Search for the cell housing the specified text and yield its (x, y) center coordinate. 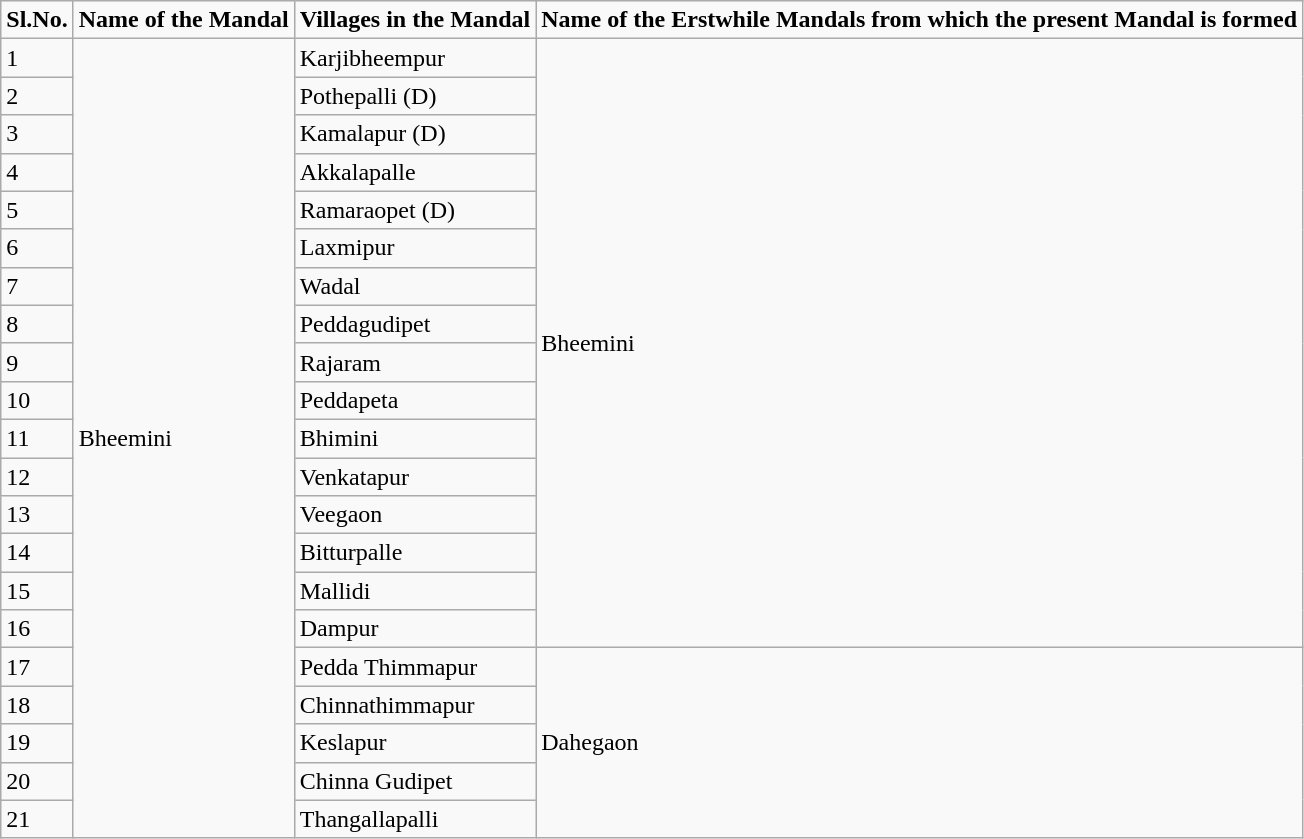
Ramaraopet (D) (415, 210)
Pothepalli (D) (415, 96)
Bhimini (415, 438)
15 (37, 591)
1 (37, 58)
Sl.No. (37, 20)
Peddapeta (415, 400)
Mallidi (415, 591)
Wadal (415, 286)
Pedda Thimmapur (415, 667)
Name of the Mandal (184, 20)
Laxmipur (415, 248)
Keslapur (415, 743)
4 (37, 172)
19 (37, 743)
5 (37, 210)
Chinna Gudipet (415, 781)
Venkatapur (415, 477)
Name of the Erstwhile Mandals from which the present Mandal is formed (920, 20)
6 (37, 248)
Rajaram (415, 362)
18 (37, 705)
8 (37, 324)
Villages in the Mandal (415, 20)
21 (37, 819)
Dahegaon (920, 743)
Thangallapalli (415, 819)
11 (37, 438)
Karjibheempur (415, 58)
2 (37, 96)
Dampur (415, 629)
Kamalapur (D) (415, 134)
17 (37, 667)
Veegaon (415, 515)
Akkalapalle (415, 172)
13 (37, 515)
9 (37, 362)
7 (37, 286)
Bitturpalle (415, 553)
16 (37, 629)
10 (37, 400)
Peddagudipet (415, 324)
14 (37, 553)
3 (37, 134)
20 (37, 781)
12 (37, 477)
Chinnathimmapur (415, 705)
